Return [x, y] of the center of cell containing provided text 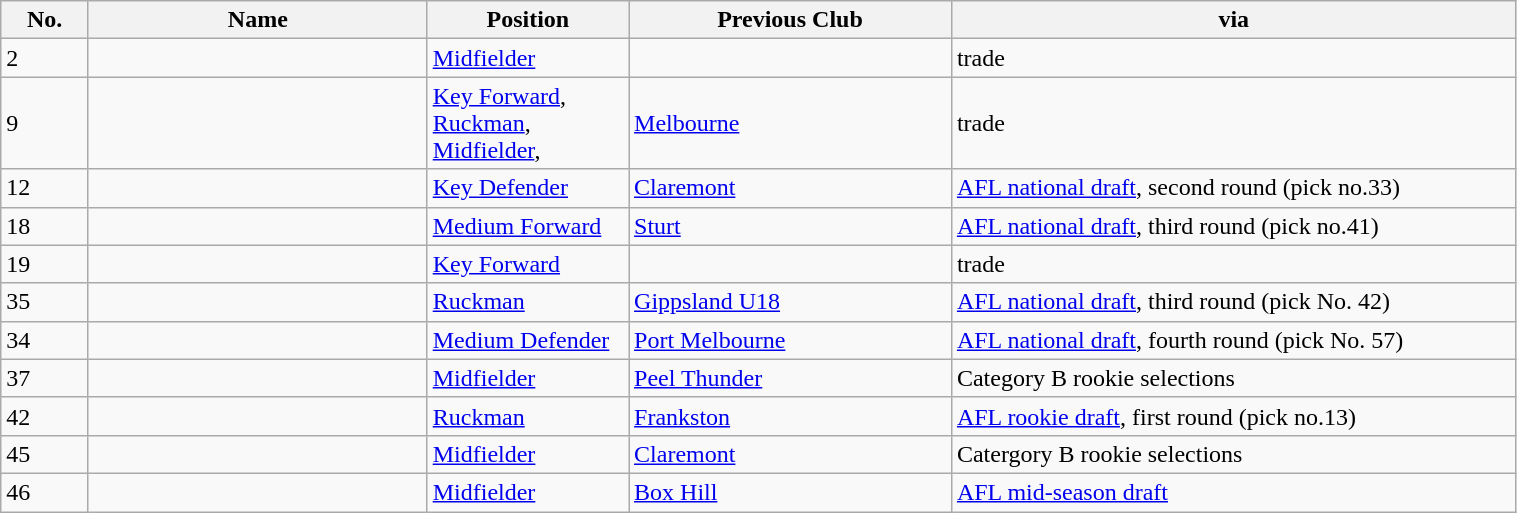
Key Forward [528, 264]
AFL national draft, third round (pick no.41) [1234, 226]
AFL national draft, second round (pick no.33) [1234, 188]
Key Defender [528, 188]
Box Hill [790, 492]
No. [45, 20]
via [1234, 20]
35 [45, 302]
Key Forward, Ruckman, Midfielder, [528, 123]
Previous Club [790, 20]
AFL national draft, fourth round (pick No. 57) [1234, 340]
Gippsland U18 [790, 302]
AFL mid-season draft [1234, 492]
45 [45, 454]
Port Melbourne [790, 340]
12 [45, 188]
Name [258, 20]
9 [45, 123]
37 [45, 378]
18 [45, 226]
Catergory B rookie selections [1234, 454]
Sturt [790, 226]
Peel Thunder [790, 378]
Medium Forward [528, 226]
34 [45, 340]
46 [45, 492]
42 [45, 416]
Category B rookie selections [1234, 378]
2 [45, 58]
Frankston [790, 416]
Medium Defender [528, 340]
Melbourne [790, 123]
AFL national draft, third round (pick No. 42) [1234, 302]
19 [45, 264]
AFL rookie draft, first round (pick no.13) [1234, 416]
Position [528, 20]
